Detect which cell encompasses the target text, then output its [x, y] center coordinate. 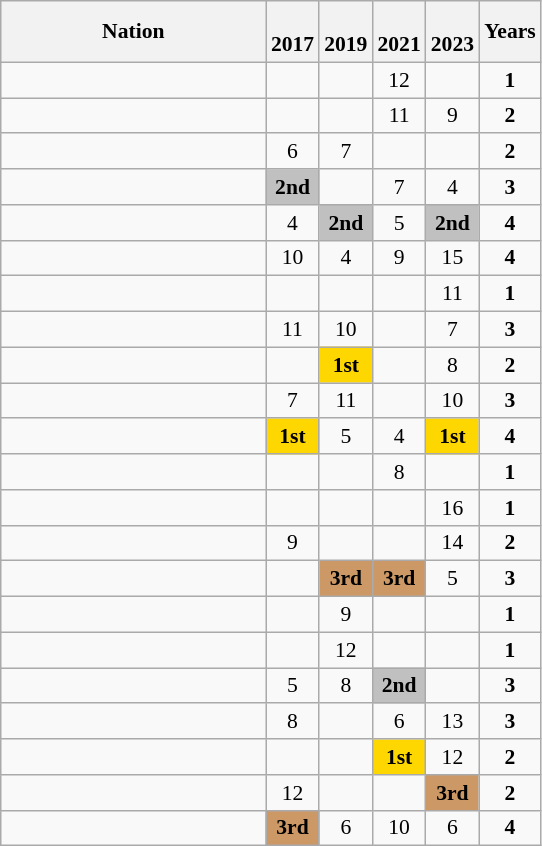
Nation [134, 32]
13 [452, 722]
2021 [398, 32]
Years [510, 32]
15 [452, 258]
16 [452, 508]
2017 [292, 32]
2023 [452, 32]
14 [452, 543]
2019 [346, 32]
